Scan for the cell matching the given text and deliver its [x, y] coordinate at center. 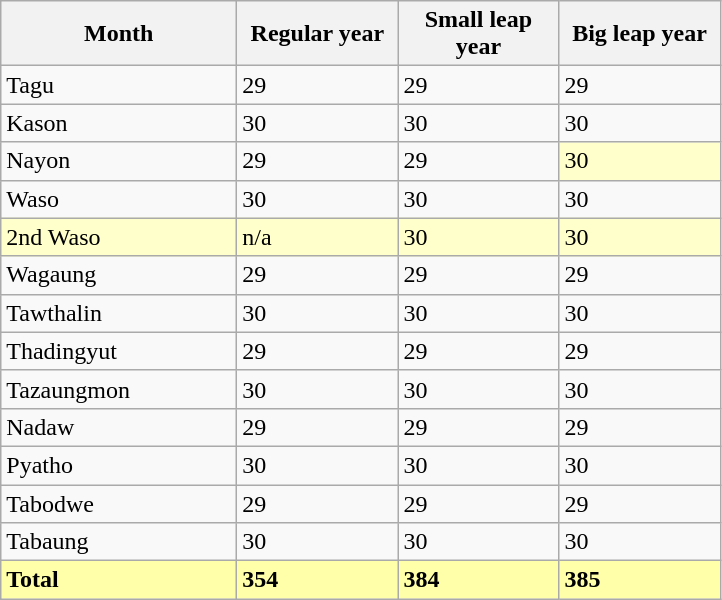
Big leap year [640, 34]
Tazaungmon [119, 389]
354 [318, 580]
Regular year [318, 34]
Nadaw [119, 427]
Waso [119, 199]
Tawthalin [119, 313]
Tabodwe [119, 503]
Kason [119, 123]
Thadingyut [119, 351]
385 [640, 580]
Tabaung [119, 542]
Total [119, 580]
Small leap year [478, 34]
Tagu [119, 85]
2nd Waso [119, 237]
n/a [318, 237]
384 [478, 580]
Wagaung [119, 275]
Month [119, 34]
Nayon [119, 161]
Pyatho [119, 465]
